Return the (x, y) coordinate for the center point of the cell that contains the specified text.  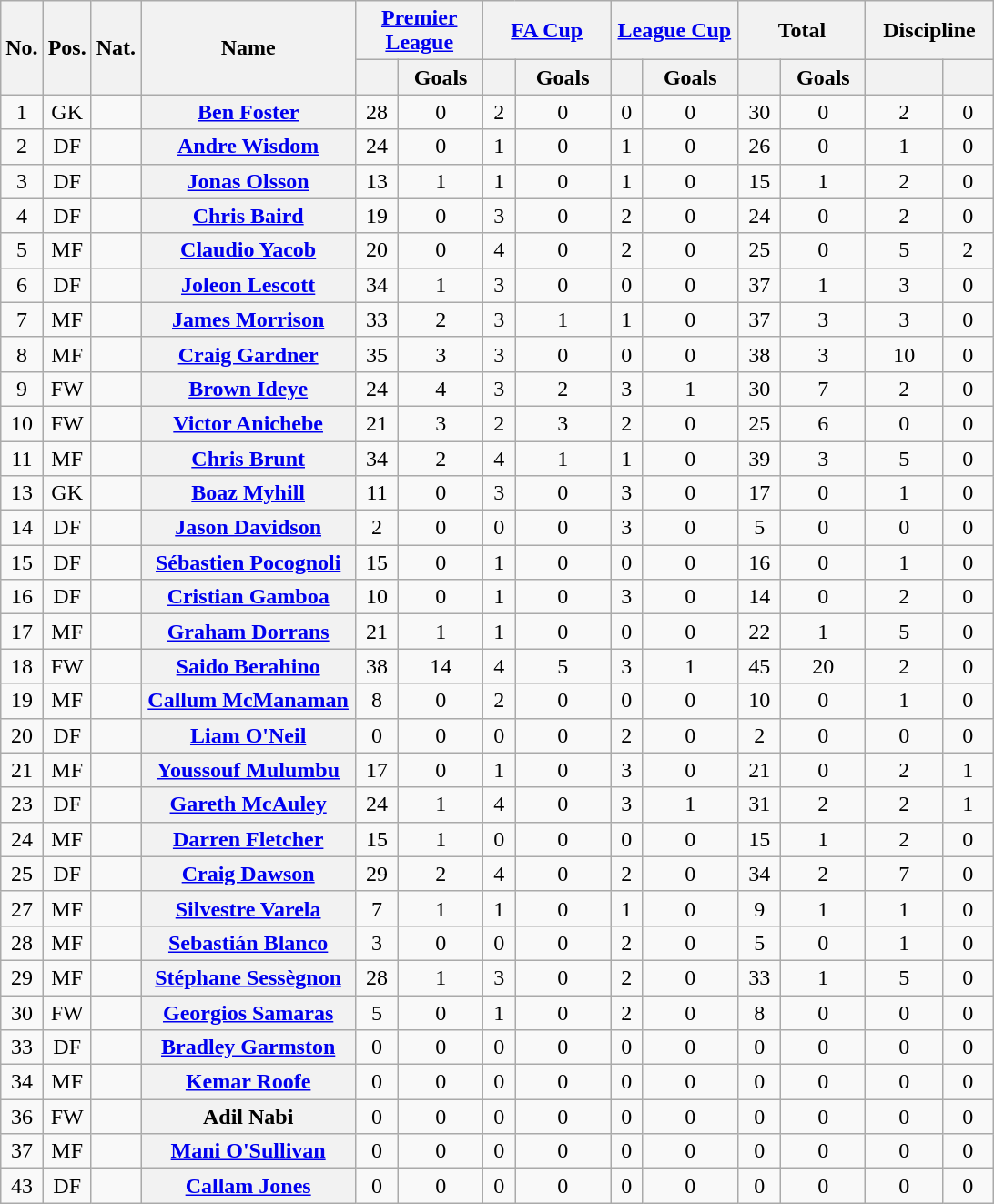
Name (248, 47)
45 (759, 666)
43 (22, 1186)
Claudio Yacob (248, 250)
Darren Fletcher (248, 839)
Ben Foster (248, 112)
36 (22, 1117)
23 (22, 804)
Craig Dawson (248, 874)
League Cup (674, 31)
Total (802, 31)
31 (759, 804)
22 (759, 632)
Bradley Garmston (248, 1047)
35 (377, 354)
James Morrison (248, 319)
Craig Gardner (248, 354)
Gareth McAuley (248, 804)
Joleon Lescott (248, 285)
Sébastien Pocognoli (248, 562)
Boaz Myhill (248, 493)
Nat. (116, 47)
Chris Brunt (248, 458)
Victor Anichebe (248, 423)
Sebastián Blanco (248, 943)
Silvestre Varela (248, 908)
Adil Nabi (248, 1117)
Callam Jones (248, 1186)
Graham Dorrans (248, 632)
18 (22, 666)
Georgios Samaras (248, 1013)
Stéphane Sessègnon (248, 977)
FA Cup (547, 31)
Saido Berahino (248, 666)
Pos. (67, 47)
Andre Wisdom (248, 147)
26 (759, 147)
27 (22, 908)
Youssouf Mulumbu (248, 770)
No. (22, 47)
Brown Ideye (248, 389)
39 (759, 458)
Chris Baird (248, 216)
Mani O'Sullivan (248, 1151)
Cristian Gamboa (248, 597)
Premier League (420, 31)
Kemar Roofe (248, 1082)
Discipline (929, 31)
Jonas Olsson (248, 181)
Jason Davidson (248, 528)
Liam O'Neil (248, 735)
Callum McManaman (248, 701)
